Find where the given text appears and provide that cell's center as [X, Y] coordinate. 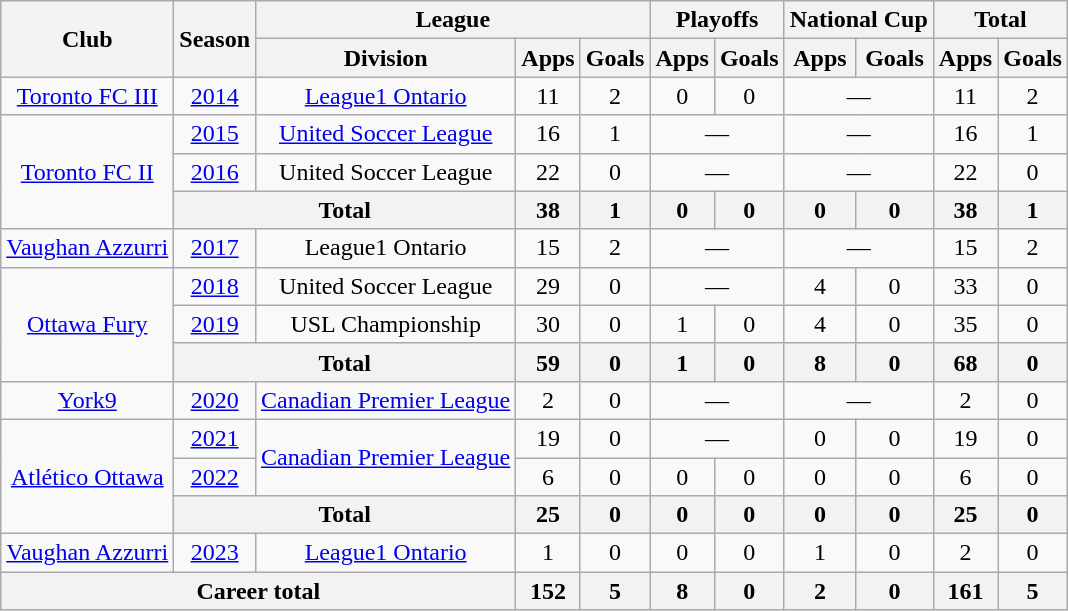
Atlético Ottawa [88, 476]
2019 [215, 324]
2015 [215, 134]
York9 [88, 400]
Playoffs [717, 20]
30 [548, 324]
2020 [215, 400]
33 [965, 286]
Toronto FC II [88, 172]
2014 [215, 96]
2022 [215, 477]
USL Championship [386, 324]
Ottawa Fury [88, 324]
2023 [215, 553]
Career total [258, 591]
Club [88, 39]
Season [215, 39]
2017 [215, 248]
161 [965, 591]
2016 [215, 172]
35 [965, 324]
National Cup [858, 20]
Division [386, 58]
Toronto FC III [88, 96]
59 [548, 362]
2021 [215, 438]
2018 [215, 286]
68 [965, 362]
League [453, 20]
29 [548, 286]
152 [548, 591]
